Pinpoint the cell where the given text exists, returning its (X, Y) midpoint coordinate. 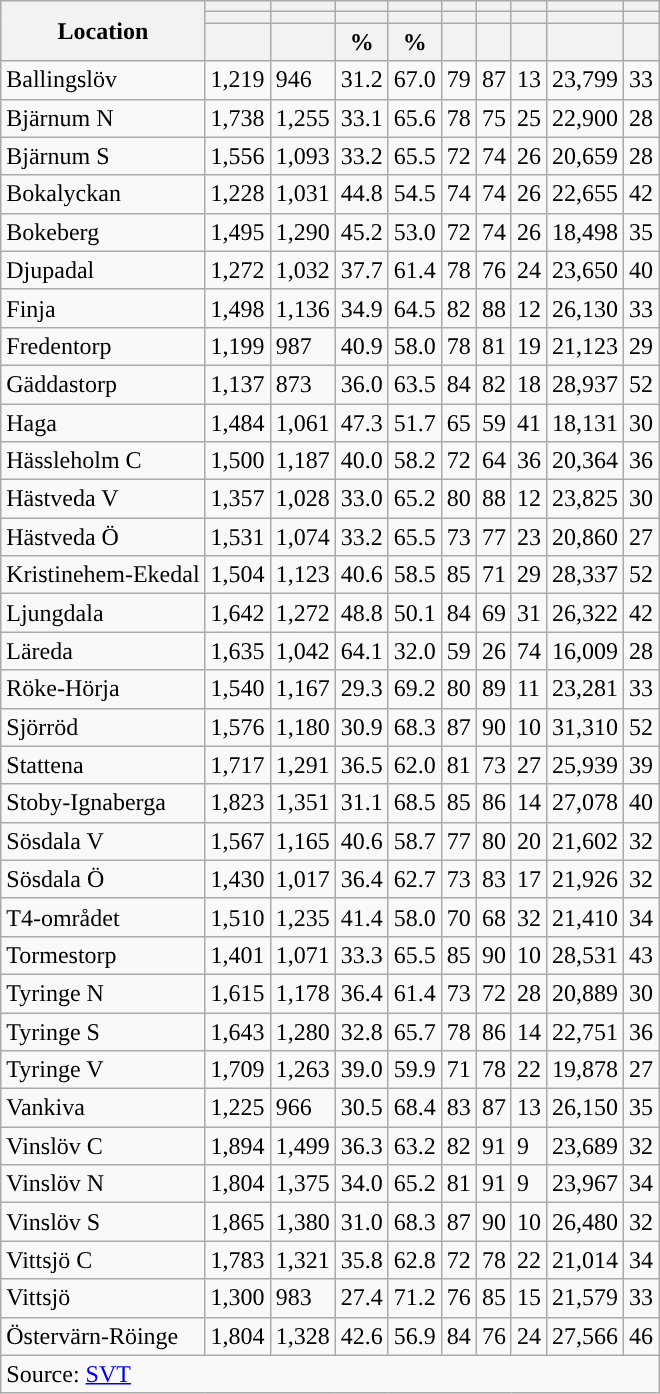
1,123 (302, 575)
30.5 (362, 1108)
Bokalyckan (103, 194)
946 (302, 80)
29.3 (362, 689)
34.0 (362, 1184)
33.1 (362, 118)
1,167 (302, 689)
Tyringe V (103, 1070)
62.0 (414, 765)
20,659 (586, 156)
45.2 (362, 232)
40.0 (362, 461)
28,531 (586, 955)
39.0 (362, 1070)
1,531 (238, 537)
Röke-Hörja (103, 689)
62.8 (414, 1260)
1,498 (238, 308)
1,504 (238, 575)
Hässleholm C (103, 461)
1,328 (302, 1336)
1,071 (302, 955)
1,576 (238, 727)
31 (528, 613)
Gäddastorp (103, 384)
1,280 (302, 1031)
33.3 (362, 955)
1,495 (238, 232)
40.9 (362, 346)
11 (528, 689)
28,337 (586, 575)
21,579 (586, 1298)
1,235 (302, 917)
1,865 (238, 1222)
89 (494, 689)
Vinslöv S (103, 1222)
28,937 (586, 384)
36.3 (362, 1146)
31.1 (362, 803)
1,823 (238, 803)
983 (302, 1298)
1,783 (238, 1260)
59.9 (414, 1070)
42.6 (362, 1336)
26,480 (586, 1222)
1,500 (238, 461)
1,028 (302, 499)
17 (528, 879)
75 (494, 118)
21,602 (586, 841)
27.4 (362, 1298)
1,263 (302, 1070)
33.0 (362, 499)
69 (494, 613)
1,430 (238, 879)
1,380 (302, 1222)
23,825 (586, 499)
26,150 (586, 1108)
966 (302, 1108)
Hästveda Ö (103, 537)
1,401 (238, 955)
31,310 (586, 727)
1,738 (238, 118)
67.0 (414, 80)
68 (494, 917)
30.9 (362, 727)
1,567 (238, 841)
1,351 (302, 803)
50.1 (414, 613)
19 (528, 346)
1,291 (302, 765)
Ballingslöv (103, 80)
Bokeberg (103, 232)
22,900 (586, 118)
Tyringe S (103, 1031)
25 (528, 118)
23,689 (586, 1146)
1,357 (238, 499)
873 (302, 384)
1,499 (302, 1146)
68.5 (414, 803)
20,860 (586, 537)
39 (642, 765)
1,178 (302, 993)
43 (642, 955)
Vittsjö C (103, 1260)
Sösdala V (103, 841)
1,300 (238, 1298)
68.4 (414, 1108)
1,255 (302, 118)
58.2 (414, 461)
64 (494, 461)
1,556 (238, 156)
Läreda (103, 651)
1,290 (302, 232)
71.2 (414, 1298)
Östervärn-Röinge (103, 1336)
62.7 (414, 879)
Stattena (103, 765)
23,281 (586, 689)
53.0 (414, 232)
23,967 (586, 1184)
1,375 (302, 1184)
41 (528, 423)
64.1 (362, 651)
16,009 (586, 651)
987 (302, 346)
1,540 (238, 689)
1,137 (238, 384)
Bjärnum S (103, 156)
54.5 (414, 194)
T4-området (103, 917)
Source: SVT (330, 1374)
Finja (103, 308)
1,042 (302, 651)
Djupadal (103, 270)
1,219 (238, 80)
23,650 (586, 270)
Fredentorp (103, 346)
1,074 (302, 537)
35.8 (362, 1260)
21,123 (586, 346)
1,061 (302, 423)
26,130 (586, 308)
63.2 (414, 1146)
32.8 (362, 1031)
41.4 (362, 917)
Vinslöv N (103, 1184)
63.5 (414, 384)
19,878 (586, 1070)
21,410 (586, 917)
Hästveda V (103, 499)
1,894 (238, 1146)
1,228 (238, 194)
Vankiva (103, 1108)
25,939 (586, 765)
18,498 (586, 232)
36.0 (362, 384)
Ljungdala (103, 613)
51.7 (414, 423)
36.5 (362, 765)
1,717 (238, 765)
1,032 (302, 270)
1,510 (238, 917)
18,131 (586, 423)
1,225 (238, 1108)
Tyringe N (103, 993)
Tormestorp (103, 955)
22,751 (586, 1031)
20 (528, 841)
23,799 (586, 80)
27,566 (586, 1336)
18 (528, 384)
65.7 (414, 1031)
1,642 (238, 613)
79 (458, 80)
20,889 (586, 993)
44.8 (362, 194)
Kristinehem-Ekedal (103, 575)
Sösdala Ö (103, 879)
1,180 (302, 727)
1,484 (238, 423)
70 (458, 917)
20,364 (586, 461)
26,322 (586, 613)
69.2 (414, 689)
1,199 (238, 346)
Vittsjö (103, 1298)
1,187 (302, 461)
27,078 (586, 803)
65 (458, 423)
Haga (103, 423)
1,321 (302, 1260)
31.2 (362, 80)
Sjörröd (103, 727)
1,093 (302, 156)
Stoby-Ignaberga (103, 803)
56.9 (414, 1336)
1,017 (302, 879)
22,655 (586, 194)
47.3 (362, 423)
Bjärnum N (103, 118)
37.7 (362, 270)
58.7 (414, 841)
1,615 (238, 993)
Vinslöv C (103, 1146)
64.5 (414, 308)
1,136 (302, 308)
34.9 (362, 308)
46 (642, 1336)
Location (103, 31)
31.0 (362, 1222)
1,031 (302, 194)
1,709 (238, 1070)
32.0 (414, 651)
21,014 (586, 1260)
23 (528, 537)
65.6 (414, 118)
1,635 (238, 651)
15 (528, 1298)
1,643 (238, 1031)
58.5 (414, 575)
48.8 (362, 613)
21,926 (586, 879)
1,165 (302, 841)
